Capture the cell that displays the provided text and extract its (X, Y) central coordinate. 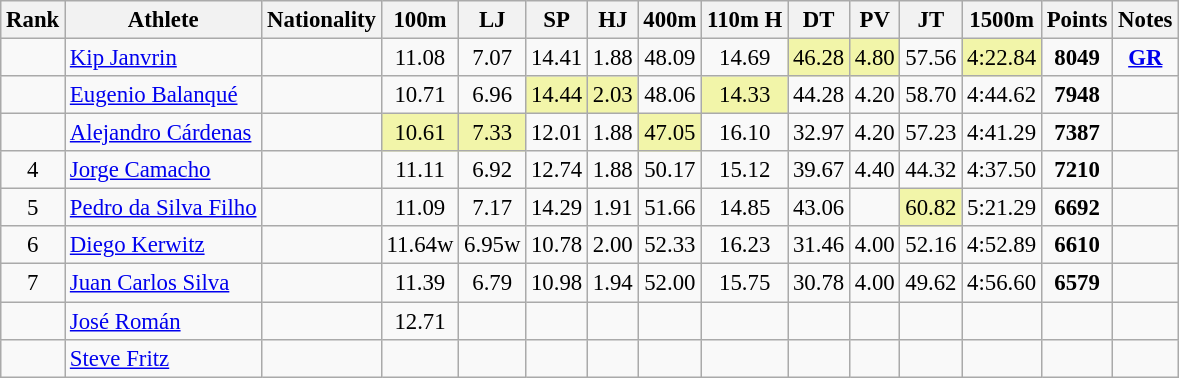
4.80 (874, 58)
Athlete (164, 20)
10.98 (557, 283)
GR (1146, 58)
4:56.60 (1002, 283)
12.74 (557, 170)
49.62 (931, 283)
4:41.29 (1002, 133)
Jorge Camacho (164, 170)
1500m (1002, 20)
16.10 (745, 133)
Eugenio Balanqué (164, 95)
11.64w (420, 245)
100m (420, 20)
10.61 (420, 133)
48.09 (670, 58)
Rank (33, 20)
48.06 (670, 95)
Diego Kerwitz (164, 245)
57.23 (931, 133)
HJ (613, 20)
57.56 (931, 58)
7387 (1076, 133)
10.71 (420, 95)
PV (874, 20)
7 (33, 283)
Kip Janvrin (164, 58)
4:37.50 (1002, 170)
7.33 (492, 133)
DT (819, 20)
51.66 (670, 208)
14.44 (557, 95)
4:44.62 (1002, 95)
50.17 (670, 170)
400m (670, 20)
Notes (1146, 20)
39.67 (819, 170)
6 (33, 245)
2.00 (613, 245)
58.70 (931, 95)
43.06 (819, 208)
6610 (1076, 245)
Nationality (322, 20)
4.40 (874, 170)
30.78 (819, 283)
LJ (492, 20)
12.01 (557, 133)
6.95w (492, 245)
6.92 (492, 170)
6579 (1076, 283)
4:22.84 (1002, 58)
5:21.29 (1002, 208)
32.97 (819, 133)
44.28 (819, 95)
Alejandro Cárdenas (164, 133)
4 (33, 170)
52.33 (670, 245)
11.39 (420, 283)
14.69 (745, 58)
6692 (1076, 208)
4:52.89 (1002, 245)
47.05 (670, 133)
110m H (745, 20)
31.46 (819, 245)
12.71 (420, 321)
52.16 (931, 245)
2.03 (613, 95)
52.00 (670, 283)
Juan Carlos Silva (164, 283)
JT (931, 20)
44.32 (931, 170)
8049 (1076, 58)
16.23 (745, 245)
15.12 (745, 170)
6.79 (492, 283)
7.07 (492, 58)
14.29 (557, 208)
José Román (164, 321)
14.85 (745, 208)
11.08 (420, 58)
60.82 (931, 208)
Steve Fritz (164, 358)
1.94 (613, 283)
15.75 (745, 283)
7210 (1076, 170)
SP (557, 20)
1.91 (613, 208)
Points (1076, 20)
Pedro da Silva Filho (164, 208)
6.96 (492, 95)
5 (33, 208)
14.33 (745, 95)
11.11 (420, 170)
46.28 (819, 58)
10.78 (557, 245)
11.09 (420, 208)
14.41 (557, 58)
7948 (1076, 95)
7.17 (492, 208)
